Return (x, y) of the center of cell containing provided text 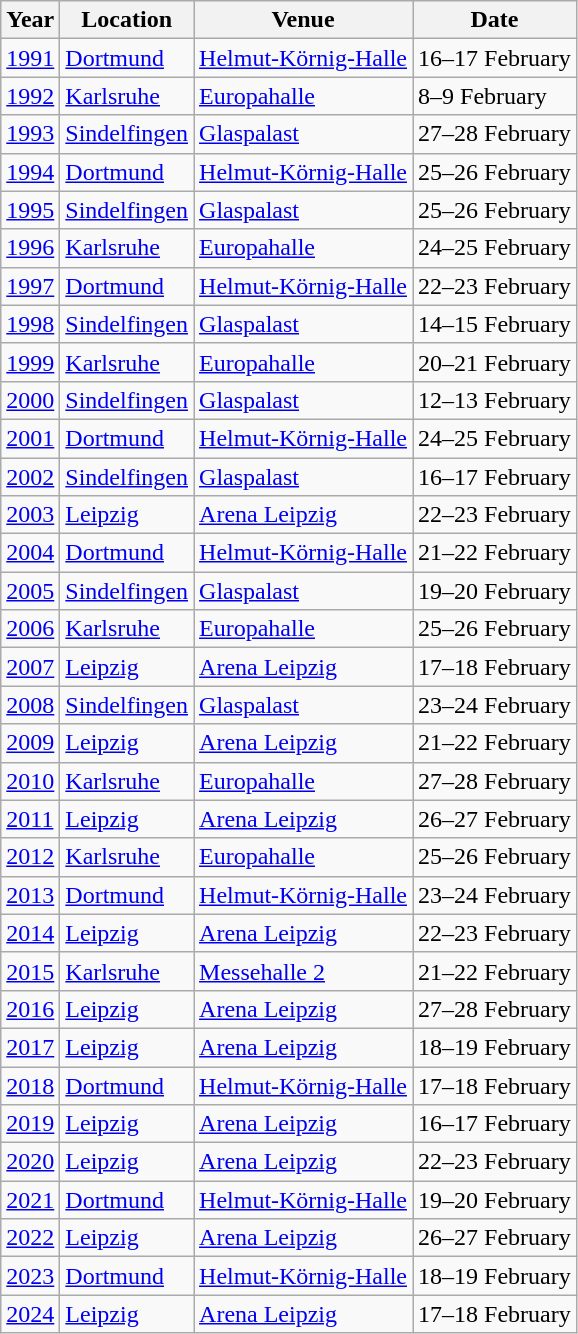
1991 (30, 58)
Date (495, 20)
2017 (30, 1047)
2010 (30, 781)
1994 (30, 172)
2022 (30, 1238)
2014 (30, 933)
8–9 February (495, 96)
1992 (30, 96)
2021 (30, 1200)
2000 (30, 400)
2013 (30, 895)
2004 (30, 553)
Messehalle 2 (304, 971)
2009 (30, 743)
2001 (30, 438)
2002 (30, 477)
2007 (30, 667)
1995 (30, 210)
2008 (30, 705)
2023 (30, 1276)
2012 (30, 857)
2015 (30, 971)
1999 (30, 362)
2020 (30, 1162)
14–15 February (495, 324)
1993 (30, 134)
2024 (30, 1314)
12–13 February (495, 400)
2019 (30, 1124)
1996 (30, 248)
Location (127, 20)
1997 (30, 286)
2003 (30, 515)
Year (30, 20)
2011 (30, 819)
1998 (30, 324)
2006 (30, 629)
2005 (30, 591)
2018 (30, 1085)
20–21 February (495, 362)
2016 (30, 1009)
Venue (304, 20)
